Scan for the cell matching the given text and deliver its [X, Y] coordinate at center. 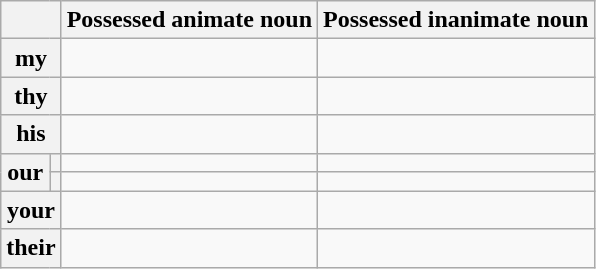
their [31, 248]
thy [31, 96]
his [31, 134]
Possessed animate noun [189, 20]
your [31, 210]
our [26, 172]
my [31, 58]
Possessed inanimate noun [456, 20]
